Find where the given text appears and provide that cell's center as [x, y] coordinate. 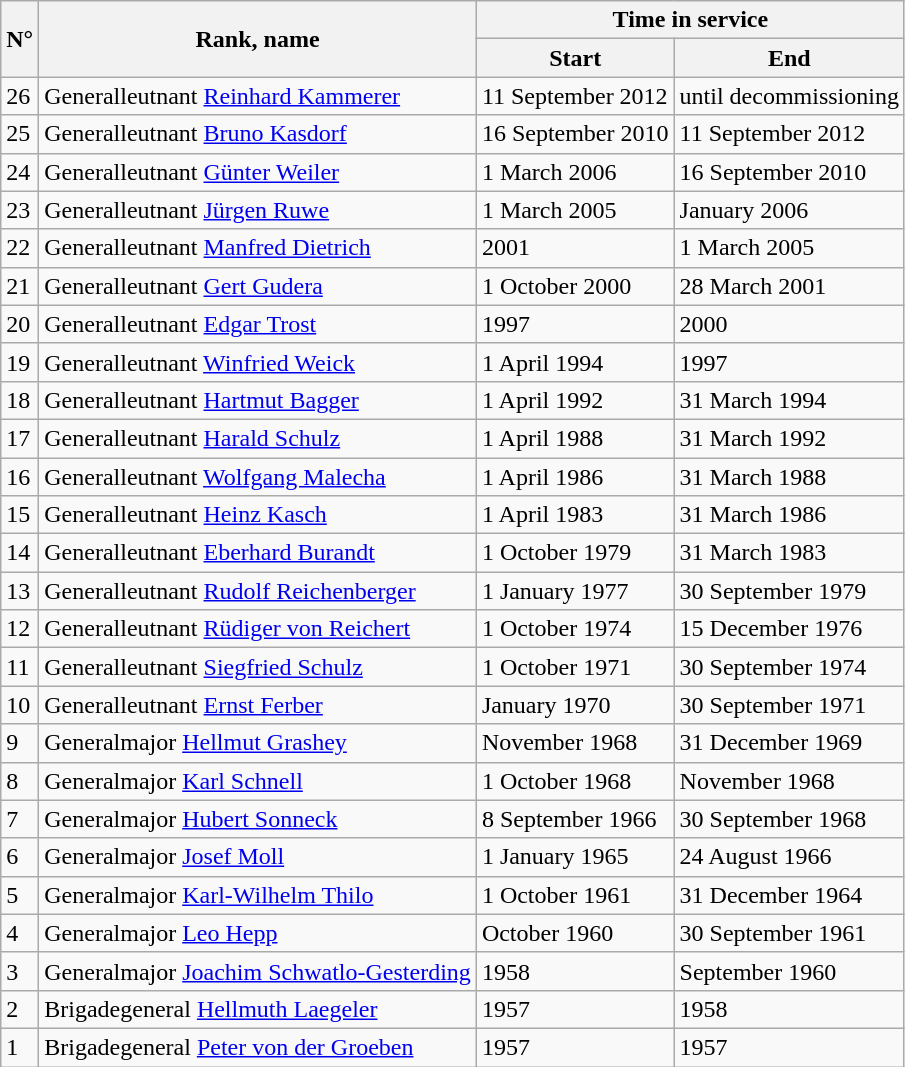
Rank, name [258, 39]
January 1970 [575, 705]
1 October 1974 [575, 629]
1 April 1986 [575, 477]
8 [20, 781]
23 [20, 210]
Generalleutnant Rudolf Reichenberger [258, 591]
Generalmajor Leo Hepp [258, 933]
10 [20, 705]
Generalleutnant Manfred Dietrich [258, 248]
Generalleutnant Winfried Weick [258, 362]
4 [20, 933]
30 September 1971 [789, 705]
Generalleutnant Wolfgang Malecha [258, 477]
15 December 1976 [789, 629]
1 October 1979 [575, 553]
Generalleutnant Harald Schulz [258, 438]
Generalmajor Josef Moll [258, 857]
January 2006 [789, 210]
22 [20, 248]
Generalleutnant Edgar Trost [258, 324]
13 [20, 591]
1 April 1992 [575, 400]
30 September 1968 [789, 819]
1 April 1988 [575, 438]
Generalleutnant Eberhard Burandt [258, 553]
15 [20, 515]
1 October 1971 [575, 667]
30 September 1979 [789, 591]
Generalmajor Joachim Schwatlo-Gesterding [258, 971]
Brigadegeneral Peter von der Groeben [258, 1047]
1 October 1961 [575, 895]
12 [20, 629]
1 March 2006 [575, 172]
1 October 1968 [575, 781]
3 [20, 971]
1 January 1965 [575, 857]
Time in service [690, 20]
21 [20, 286]
2 [20, 1009]
31 March 1992 [789, 438]
26 [20, 96]
Generalleutnant Siegfried Schulz [258, 667]
5 [20, 895]
24 [20, 172]
17 [20, 438]
6 [20, 857]
Generalleutnant Günter Weiler [258, 172]
30 September 1974 [789, 667]
Generalleutnant Gert Gudera [258, 286]
Brigadegeneral Hellmuth Laegeler [258, 1009]
18 [20, 400]
Generalleutnant Reinhard Kammerer [258, 96]
31 December 1964 [789, 895]
1 October 2000 [575, 286]
Generalleutnant Hartmut Bagger [258, 400]
9 [20, 743]
28 March 2001 [789, 286]
Generalleutnant Bruno Kasdorf [258, 134]
31 December 1969 [789, 743]
11 [20, 667]
19 [20, 362]
Generalleutnant Ernst Ferber [258, 705]
1 [20, 1047]
Generalmajor Hellmut Grashey [258, 743]
7 [20, 819]
25 [20, 134]
October 1960 [575, 933]
September 1960 [789, 971]
Generalleutnant Heinz Kasch [258, 515]
14 [20, 553]
End [789, 58]
16 [20, 477]
24 August 1966 [789, 857]
31 March 1994 [789, 400]
1 April 1994 [575, 362]
31 March 1988 [789, 477]
31 March 1986 [789, 515]
Generalmajor Hubert Sonneck [258, 819]
1 April 1983 [575, 515]
Generalleutnant Rüdiger von Reichert [258, 629]
8 September 1966 [575, 819]
N° [20, 39]
30 September 1961 [789, 933]
Generalmajor Karl Schnell [258, 781]
until decommissioning [789, 96]
31 March 1983 [789, 553]
Start [575, 58]
Generalmajor Karl-Wilhelm Thilo [258, 895]
1 January 1977 [575, 591]
Generalleutnant Jürgen Ruwe [258, 210]
20 [20, 324]
2000 [789, 324]
2001 [575, 248]
